Identify which cell holds the provided text, then report its [x, y] central coordinate. 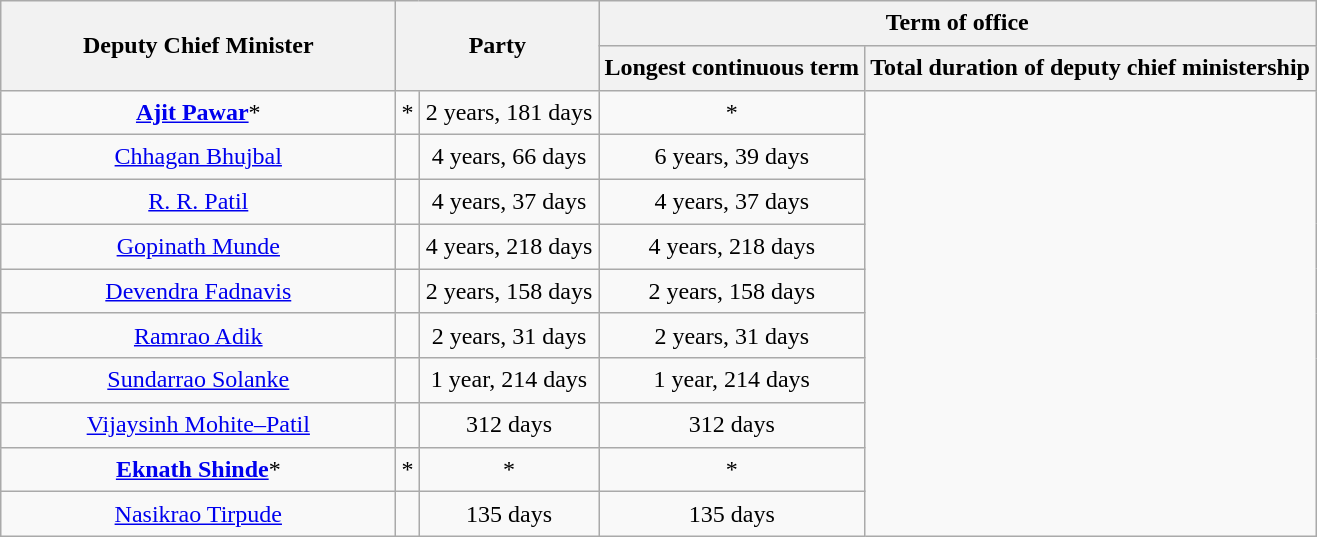
2 years, 181 days [509, 112]
Vijaysinh Mohite–Patil [198, 426]
Nasikrao Tirpude [198, 514]
Gopinath Munde [198, 246]
Ajit Pawar* [198, 112]
Devendra Fadnavis [198, 292]
6 years, 39 days [732, 158]
Party [498, 46]
Term of office [958, 24]
Sundarrao Solanke [198, 380]
Total duration of deputy chief ministership [1090, 68]
R. R. Patil [198, 202]
Chhagan Bhujbal [198, 158]
Eknath Shinde* [198, 470]
Longest continuous term [732, 68]
4 years, 66 days [509, 158]
Ramrao Adik [198, 336]
Deputy Chief Minister [198, 46]
